Find where the given text appears and provide that cell's center as (X, Y) coordinate. 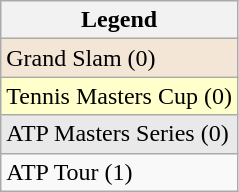
Tennis Masters Cup (0) (120, 96)
Legend (120, 20)
ATP Tour (1) (120, 172)
Grand Slam (0) (120, 58)
ATP Masters Series (0) (120, 134)
